Determine the (X, Y) coordinate at the center of the cell enclosing the given text.  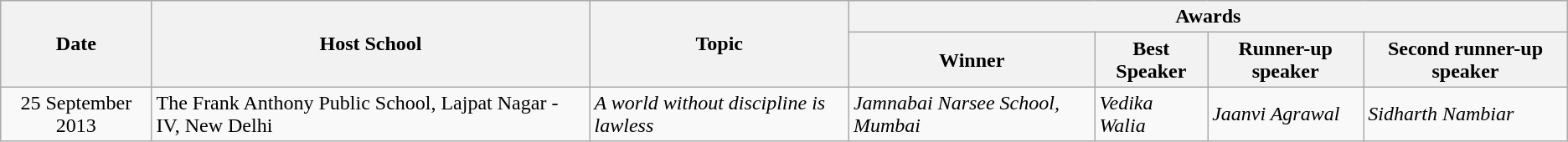
Date (76, 43)
Vedika Walia (1151, 114)
Runner-up speaker (1286, 60)
25 September 2013 (76, 114)
Winner (972, 60)
The Frank Anthony Public School, Lajpat Nagar - IV, New Delhi (370, 114)
A world without discipline is lawless (719, 114)
Best Speaker (1151, 60)
Jamnabai Narsee School, Mumbai (972, 114)
Awards (1208, 17)
Jaanvi Agrawal (1286, 114)
Host School (370, 43)
Topic (719, 43)
Second runner-up speaker (1466, 60)
Sidharth Nambiar (1466, 114)
